Locate the cell with the specified text and output its [x, y] center coordinate. 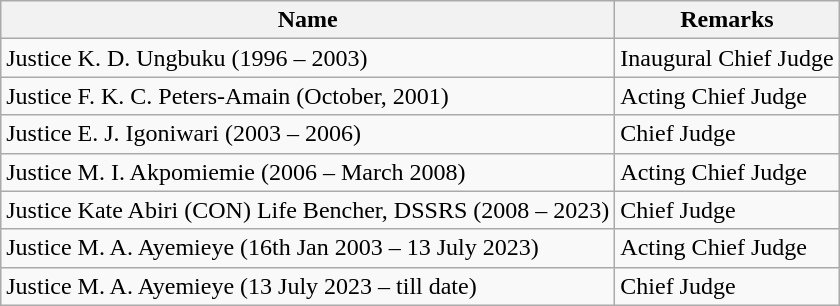
Remarks [727, 20]
Justice M. A. Ayemieye (16th Jan 2003 – 13 July 2023) [308, 248]
Justice F. K. C. Peters-Amain (October, 2001) [308, 96]
Justice E. J. Igoniwari (2003 – 2006) [308, 134]
Justice Kate Abiri (CON) Life Bencher, DSSRS (2008 – 2023) [308, 210]
Justice M. A. Ayemieye (13 July 2023 – till date) [308, 286]
Inaugural Chief Judge [727, 58]
Name [308, 20]
Justice K. D. Ungbuku (1996 – 2003) [308, 58]
Justice M. I. Akpomiemie (2006 – March 2008) [308, 172]
